Locate the cell with the specified text and output its (x, y) center coordinate. 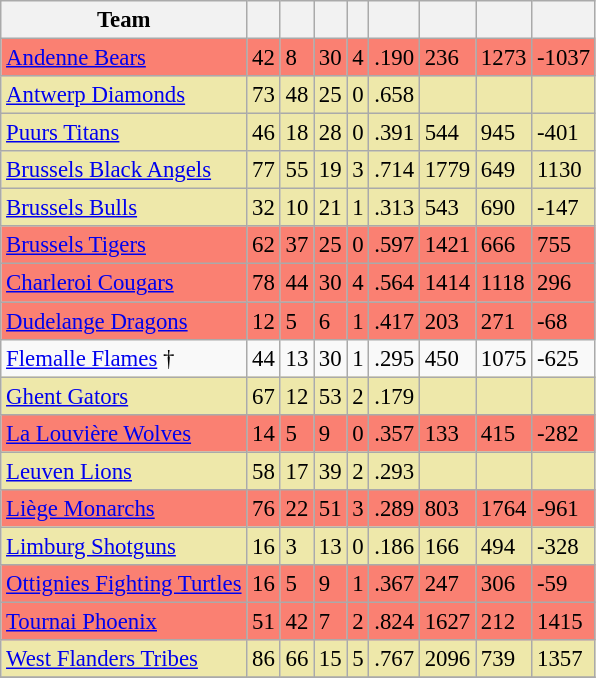
-961 (564, 509)
247 (447, 584)
76 (264, 509)
62 (264, 245)
.289 (394, 509)
2096 (447, 659)
West Flanders Tribes (124, 659)
945 (504, 133)
236 (447, 58)
Ghent Gators (124, 396)
.295 (394, 358)
77 (264, 170)
666 (504, 245)
37 (296, 245)
203 (447, 321)
.357 (394, 433)
17 (296, 471)
Flemalle Flames † (124, 358)
Antwerp Diamonds (124, 95)
Team (124, 20)
133 (447, 433)
690 (504, 208)
Brussels Tigers (124, 245)
-282 (564, 433)
53 (330, 396)
1273 (504, 58)
.186 (394, 546)
271 (504, 321)
Andenne Bears (124, 58)
Brussels Black Angels (124, 170)
494 (504, 546)
.417 (394, 321)
66 (296, 659)
306 (504, 584)
.313 (394, 208)
6 (330, 321)
32 (264, 208)
86 (264, 659)
Dudelange Dragons (124, 321)
La Louvière Wolves (124, 433)
.391 (394, 133)
15 (330, 659)
Ottignies Fighting Turtles (124, 584)
.179 (394, 396)
39 (330, 471)
450 (447, 358)
543 (447, 208)
8 (296, 58)
73 (264, 95)
1357 (564, 659)
296 (564, 283)
46 (264, 133)
21 (330, 208)
67 (264, 396)
1415 (564, 621)
58 (264, 471)
Puurs Titans (124, 133)
.293 (394, 471)
-328 (564, 546)
-147 (564, 208)
18 (296, 133)
649 (504, 170)
Tournai Phoenix (124, 621)
212 (504, 621)
.597 (394, 245)
803 (447, 509)
78 (264, 283)
-59 (564, 584)
10 (296, 208)
19 (330, 170)
7 (330, 621)
.824 (394, 621)
.190 (394, 58)
.767 (394, 659)
1075 (504, 358)
.658 (394, 95)
-68 (564, 321)
-401 (564, 133)
48 (296, 95)
Leuven Lions (124, 471)
1764 (504, 509)
739 (504, 659)
1779 (447, 170)
-625 (564, 358)
-1037 (564, 58)
Liège Monarchs (124, 509)
1130 (564, 170)
.564 (394, 283)
1627 (447, 621)
755 (564, 245)
415 (504, 433)
Charleroi Cougars (124, 283)
1421 (447, 245)
166 (447, 546)
28 (330, 133)
1414 (447, 283)
Limburg Shotguns (124, 546)
55 (296, 170)
544 (447, 133)
1118 (504, 283)
Brussels Bulls (124, 208)
.714 (394, 170)
22 (296, 509)
.367 (394, 584)
14 (264, 433)
